Find where the given text appears and provide that cell's center as (X, Y) coordinate. 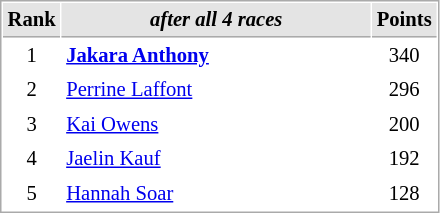
5 (32, 194)
3 (32, 124)
Perrine Laffont (216, 90)
Jakara Anthony (216, 56)
Kai Owens (216, 124)
200 (404, 124)
Jaelin Kauf (216, 158)
Rank (32, 20)
after all 4 races (216, 20)
Hannah Soar (216, 194)
192 (404, 158)
4 (32, 158)
340 (404, 56)
1 (32, 56)
128 (404, 194)
296 (404, 90)
Points (404, 20)
2 (32, 90)
